Return (X, Y) of the center of cell containing provided text 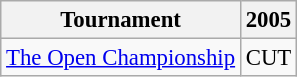
Tournament (121, 20)
2005 (268, 20)
The Open Championship (121, 58)
CUT (268, 58)
